Extract the [x, y] coordinate from the center of the cell holding the provided text.  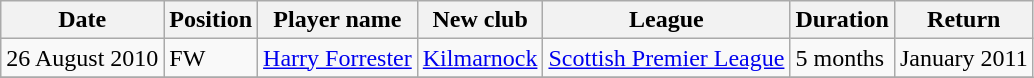
January 2011 [964, 58]
League [666, 20]
Harry Forrester [338, 58]
Duration [842, 20]
Kilmarnock [480, 58]
FW [211, 58]
Return [964, 20]
Player name [338, 20]
5 months [842, 58]
Date [82, 20]
Scottish Premier League [666, 58]
New club [480, 20]
Position [211, 20]
26 August 2010 [82, 58]
